Search for the cell housing the specified text and yield its (x, y) center coordinate. 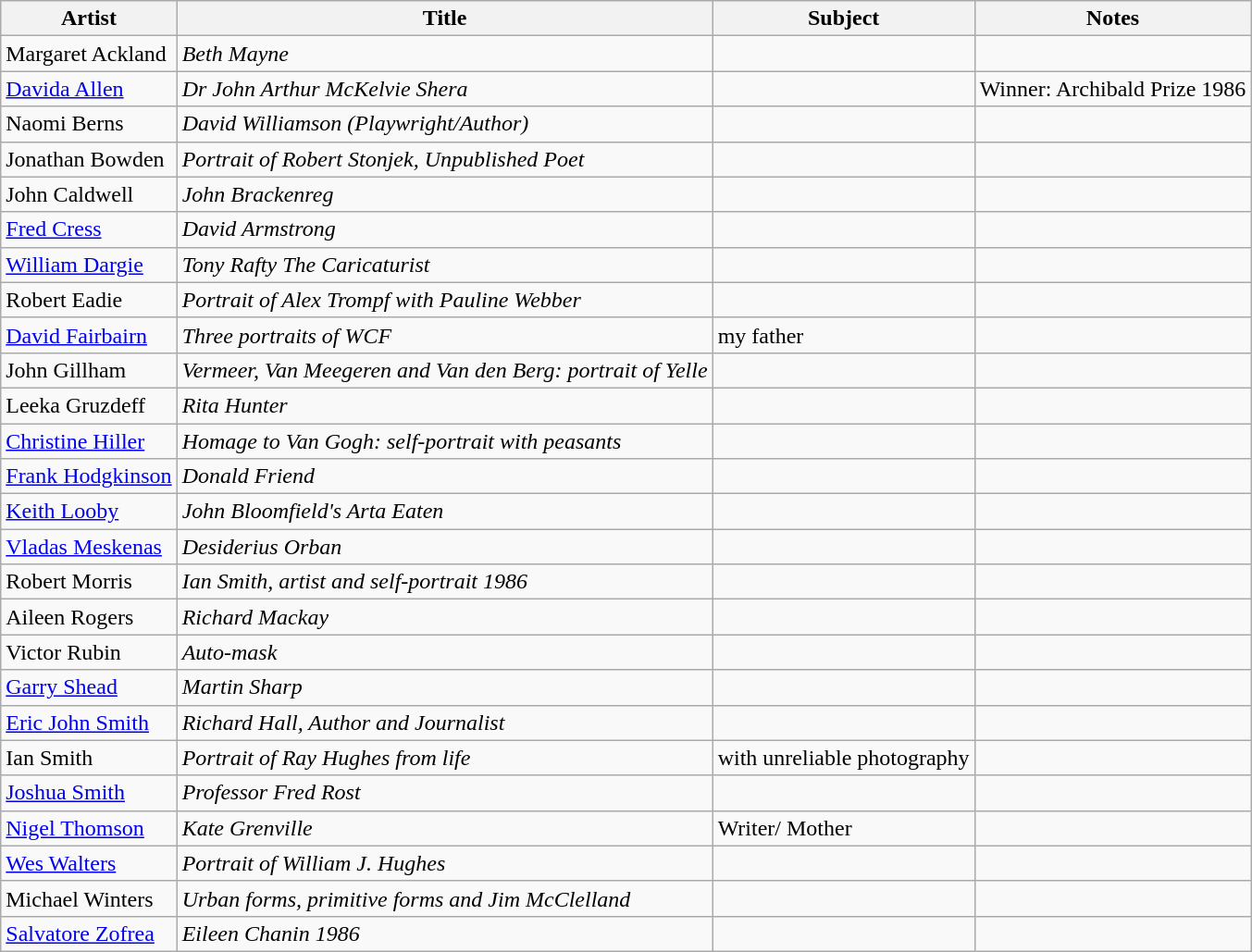
William Dargie (89, 265)
Subject (844, 19)
Portrait of Robert Stonjek, Unpublished Poet (444, 159)
Portrait of William J. Hughes (444, 863)
Vermeer, Van Meegeren and Van den Berg: portrait of Yelle (444, 370)
Martin Sharp (444, 687)
Writer/ Mother (844, 828)
Wes Walters (89, 863)
Homage to Van Gogh: self-portrait with peasants (444, 441)
Ian Smith, artist and self-portrait 1986 (444, 582)
Jonathan Bowden (89, 159)
John Caldwell (89, 194)
Auto-mask (444, 652)
Richard Mackay (444, 617)
David Williamson (Playwright/Author) (444, 124)
my father (844, 335)
Robert Eadie (89, 300)
Frank Hodgkinson (89, 476)
Margaret Ackland (89, 54)
Robert Morris (89, 582)
John Gillham (89, 370)
Rita Hunter (444, 405)
Nigel Thomson (89, 828)
Artist (89, 19)
Notes (1112, 19)
Richard Hall, Author and Journalist (444, 723)
Eric John Smith (89, 723)
Michael Winters (89, 898)
Christine Hiller (89, 441)
Tony Rafty The Caricaturist (444, 265)
John Brackenreg (444, 194)
Portrait of Ray Hughes from life (444, 758)
with unreliable photography (844, 758)
Professor Fred Rost (444, 793)
John Bloomfield's Arta Eaten (444, 512)
Fred Cress (89, 229)
Garry Shead (89, 687)
Donald Friend (444, 476)
Naomi Berns (89, 124)
Salvatore Zofrea (89, 933)
David Fairbairn (89, 335)
Dr John Arthur McKelvie Shera (444, 89)
Title (444, 19)
Keith Looby (89, 512)
Joshua Smith (89, 793)
Leeka Gruzdeff (89, 405)
Winner: Archibald Prize 1986 (1112, 89)
Ian Smith (89, 758)
Desiderius Orban (444, 547)
Vladas Meskenas (89, 547)
Urban forms, primitive forms and Jim McClelland (444, 898)
Portrait of Alex Trompf with Pauline Webber (444, 300)
David Armstrong (444, 229)
Eileen Chanin 1986 (444, 933)
Three portraits of WCF (444, 335)
Davida Allen (89, 89)
Victor Rubin (89, 652)
Beth Mayne (444, 54)
Kate Grenville (444, 828)
Aileen Rogers (89, 617)
